Search for the cell housing the specified text and yield its [X, Y] center coordinate. 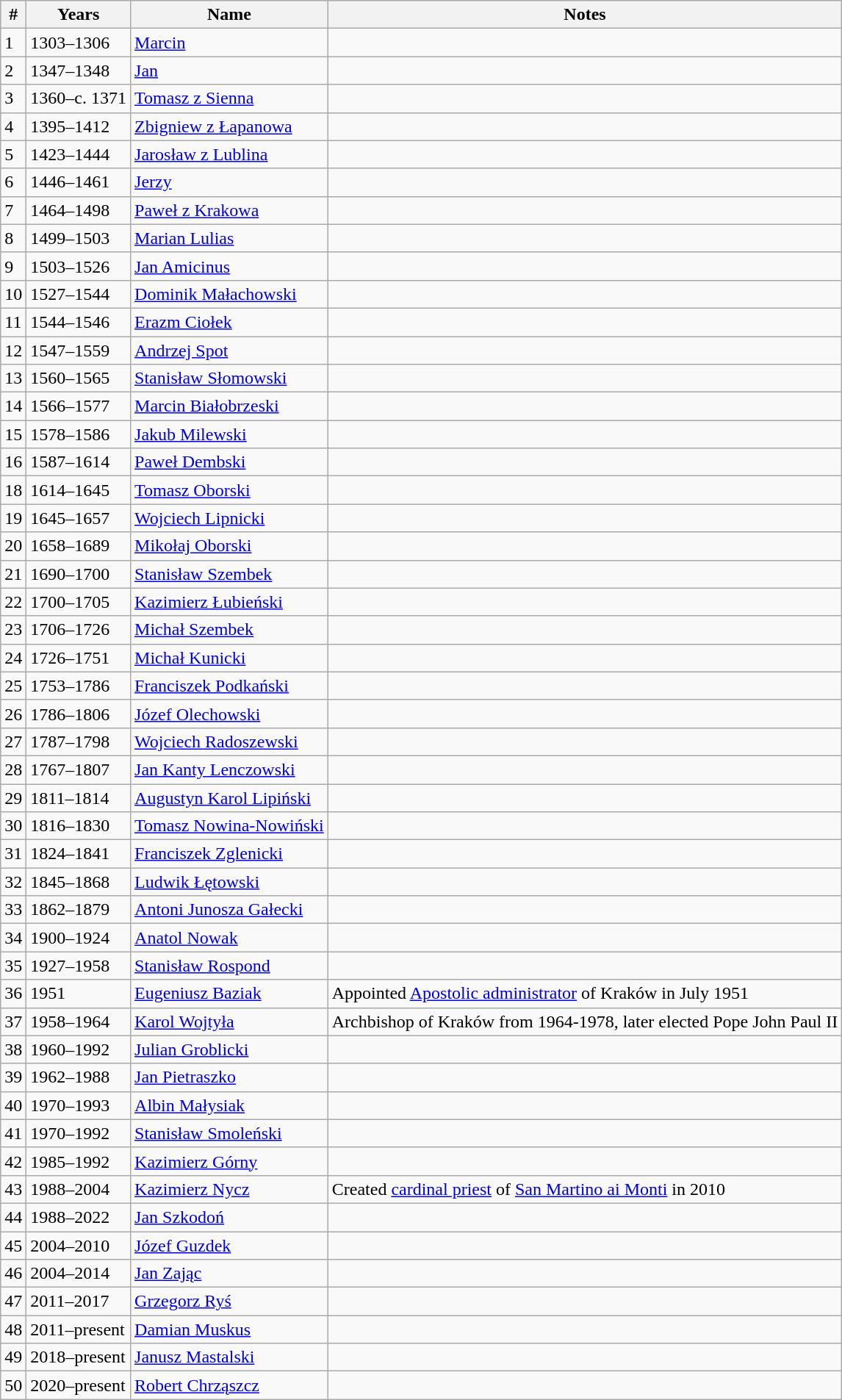
29 [13, 797]
Created cardinal priest of San Martino ai Monti in 2010 [585, 1189]
1503–1526 [79, 266]
Zbigniew z Łapanowa [229, 126]
1464–1498 [79, 210]
1560–1565 [79, 378]
8 [13, 238]
2011–present [79, 1329]
# [13, 15]
1862–1879 [79, 910]
Years [79, 15]
Robert Chrząszcz [229, 1385]
Grzegorz Ryś [229, 1302]
1786–1806 [79, 714]
28 [13, 769]
Józef Olechowski [229, 714]
1347–1348 [79, 71]
3 [13, 98]
13 [13, 378]
Antoni Junosza Gałecki [229, 910]
43 [13, 1189]
Janusz Mastalski [229, 1357]
1690–1700 [79, 574]
Kazimierz Łubieński [229, 602]
2004–2010 [79, 1246]
11 [13, 322]
Jan Amicinus [229, 266]
1767–1807 [79, 769]
26 [13, 714]
27 [13, 742]
1395–1412 [79, 126]
9 [13, 266]
Wojciech Radoszewski [229, 742]
16 [13, 462]
Marcin Białobrzeski [229, 406]
Paweł Dembski [229, 462]
1 [13, 43]
Stanisław Smoleński [229, 1133]
46 [13, 1274]
Marcin [229, 43]
1587–1614 [79, 462]
1753–1786 [79, 686]
38 [13, 1049]
1645–1657 [79, 518]
5 [13, 154]
24 [13, 658]
1446–1461 [79, 182]
Michał Kunicki [229, 658]
Jan Pietraszko [229, 1077]
1970–1993 [79, 1105]
1706–1726 [79, 630]
Jan Kanty Lenczowski [229, 769]
2004–2014 [79, 1274]
44 [13, 1217]
Tomasz Oborski [229, 490]
Archbishop of Kraków from 1964-1978, later elected Pope John Paul II [585, 1022]
41 [13, 1133]
25 [13, 686]
21 [13, 574]
Mikołaj Oborski [229, 546]
Franciszek Zglenicki [229, 854]
Name [229, 15]
Jakub Milewski [229, 434]
Andrzej Spot [229, 351]
Kazimierz Górny [229, 1161]
2 [13, 71]
Anatol Nowak [229, 938]
23 [13, 630]
1578–1586 [79, 434]
14 [13, 406]
Jan Szkodoń [229, 1217]
12 [13, 351]
Michał Szembek [229, 630]
Jan Zając [229, 1274]
Wojciech Lipnicki [229, 518]
35 [13, 966]
1787–1798 [79, 742]
40 [13, 1105]
Franciszek Podkański [229, 686]
39 [13, 1077]
Notes [585, 15]
1614–1645 [79, 490]
18 [13, 490]
Erazm Ciołek [229, 322]
1566–1577 [79, 406]
Jerzy [229, 182]
2018–present [79, 1357]
1303–1306 [79, 43]
36 [13, 994]
Albin Małysiak [229, 1105]
1726–1751 [79, 658]
45 [13, 1246]
Ludwik Łętowski [229, 882]
1927–1958 [79, 966]
Appointed Apostolic administrator of Kraków in July 1951 [585, 994]
37 [13, 1022]
1499–1503 [79, 238]
4 [13, 126]
1816–1830 [79, 826]
1900–1924 [79, 938]
2020–present [79, 1385]
22 [13, 602]
48 [13, 1329]
Tomasz z Sienna [229, 98]
Damian Muskus [229, 1329]
1824–1841 [79, 854]
1988–2022 [79, 1217]
Paweł z Krakowa [229, 210]
1544–1546 [79, 322]
6 [13, 182]
34 [13, 938]
Jarosław z Lublina [229, 154]
Stanisław Szembek [229, 574]
1527–1544 [79, 294]
32 [13, 882]
Stanisław Słomowski [229, 378]
1547–1559 [79, 351]
30 [13, 826]
Jan [229, 71]
1962–1988 [79, 1077]
Kazimierz Nycz [229, 1189]
Karol Wojtyła [229, 1022]
10 [13, 294]
Dominik Małachowski [229, 294]
47 [13, 1302]
1958–1964 [79, 1022]
1951 [79, 994]
Tomasz Nowina-Nowiński [229, 826]
49 [13, 1357]
50 [13, 1385]
42 [13, 1161]
2011–2017 [79, 1302]
1960–1992 [79, 1049]
1985–1992 [79, 1161]
Marian Lulias [229, 238]
Julian Groblicki [229, 1049]
1423–1444 [79, 154]
19 [13, 518]
1700–1705 [79, 602]
33 [13, 910]
31 [13, 854]
1988–2004 [79, 1189]
15 [13, 434]
7 [13, 210]
20 [13, 546]
Stanisław Rospond [229, 966]
Augustyn Karol Lipiński [229, 797]
1970–1992 [79, 1133]
1845–1868 [79, 882]
Eugeniusz Baziak [229, 994]
1360–c. 1371 [79, 98]
Józef Guzdek [229, 1246]
1811–1814 [79, 797]
1658–1689 [79, 546]
